For the text-containing cell, return its midpoint in (X, Y) coordinate format. 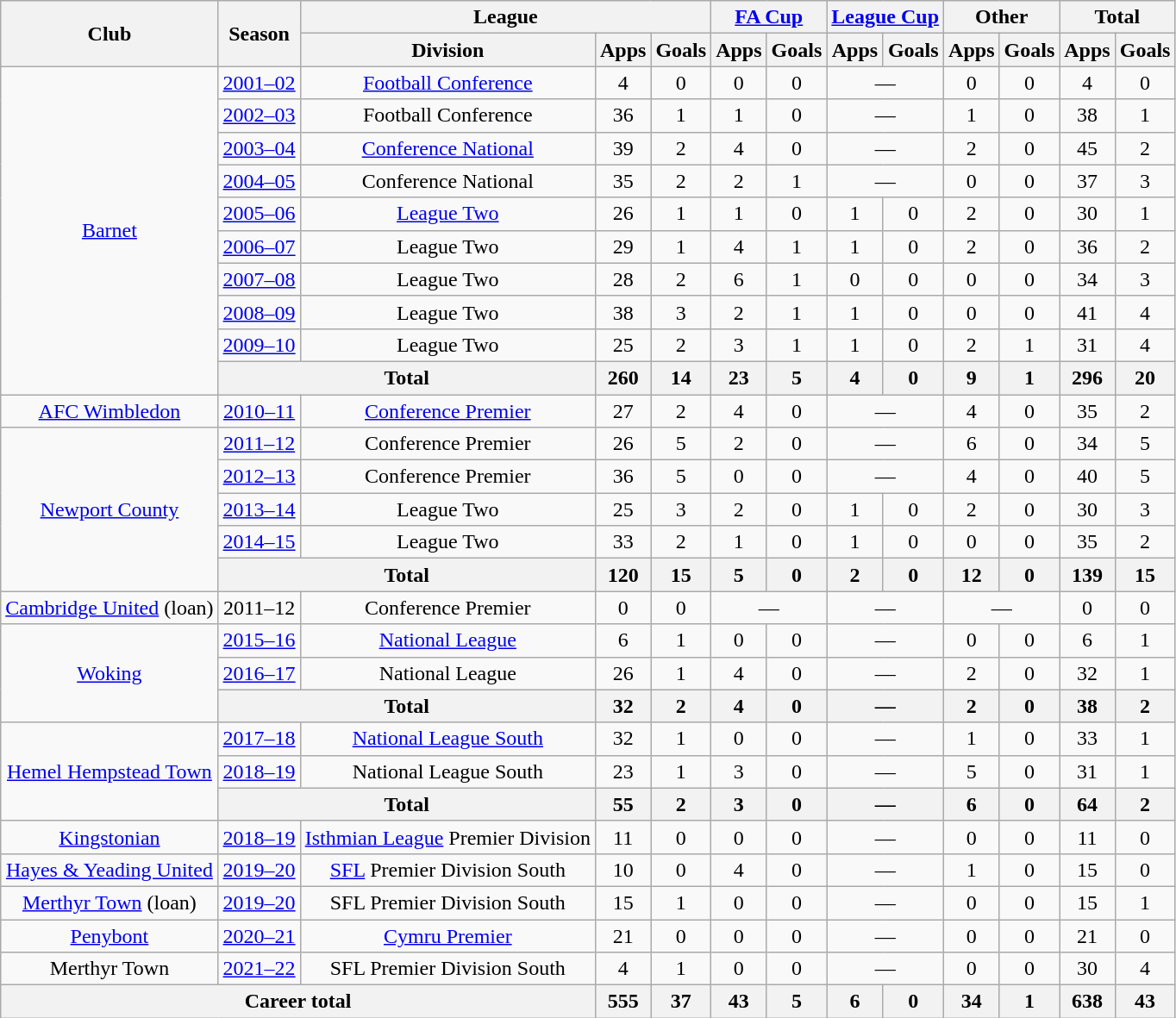
Woking (109, 673)
41 (1087, 312)
2001–02 (259, 83)
Division (447, 50)
40 (1087, 477)
64 (1087, 804)
2004–05 (259, 181)
Barnet (109, 231)
27 (622, 411)
55 (622, 804)
2013–14 (259, 509)
555 (622, 1002)
Cambridge United (loan) (109, 608)
FA Cup (769, 17)
2003–04 (259, 148)
2015–16 (259, 640)
AFC Wimbledon (109, 411)
League (505, 17)
638 (1087, 1002)
Hayes & Yeading United (109, 870)
Cymru Premier (447, 935)
39 (622, 148)
14 (681, 378)
2005–06 (259, 214)
10 (622, 870)
2002–03 (259, 116)
2014–15 (259, 542)
45 (1087, 148)
2021–22 (259, 969)
Season (259, 34)
2016–17 (259, 673)
Other (1002, 17)
Newport County (109, 509)
120 (622, 575)
12 (972, 575)
296 (1087, 378)
2009–10 (259, 345)
2010–11 (259, 411)
139 (1087, 575)
20 (1145, 378)
2020–21 (259, 935)
Penybont (109, 935)
9 (972, 378)
2007–08 (259, 279)
Merthyr Town (109, 969)
2012–13 (259, 477)
Club (109, 34)
260 (622, 378)
Career total (298, 1002)
2017–18 (259, 739)
Kingstonian (109, 837)
Isthmian League Premier Division (447, 837)
2008–09 (259, 312)
2006–07 (259, 247)
Hemel Hempstead Town (109, 771)
League Cup (885, 17)
28 (622, 279)
Merthyr Town (loan) (109, 902)
29 (622, 247)
